Locate the cell with the specified text and output its [x, y] center coordinate. 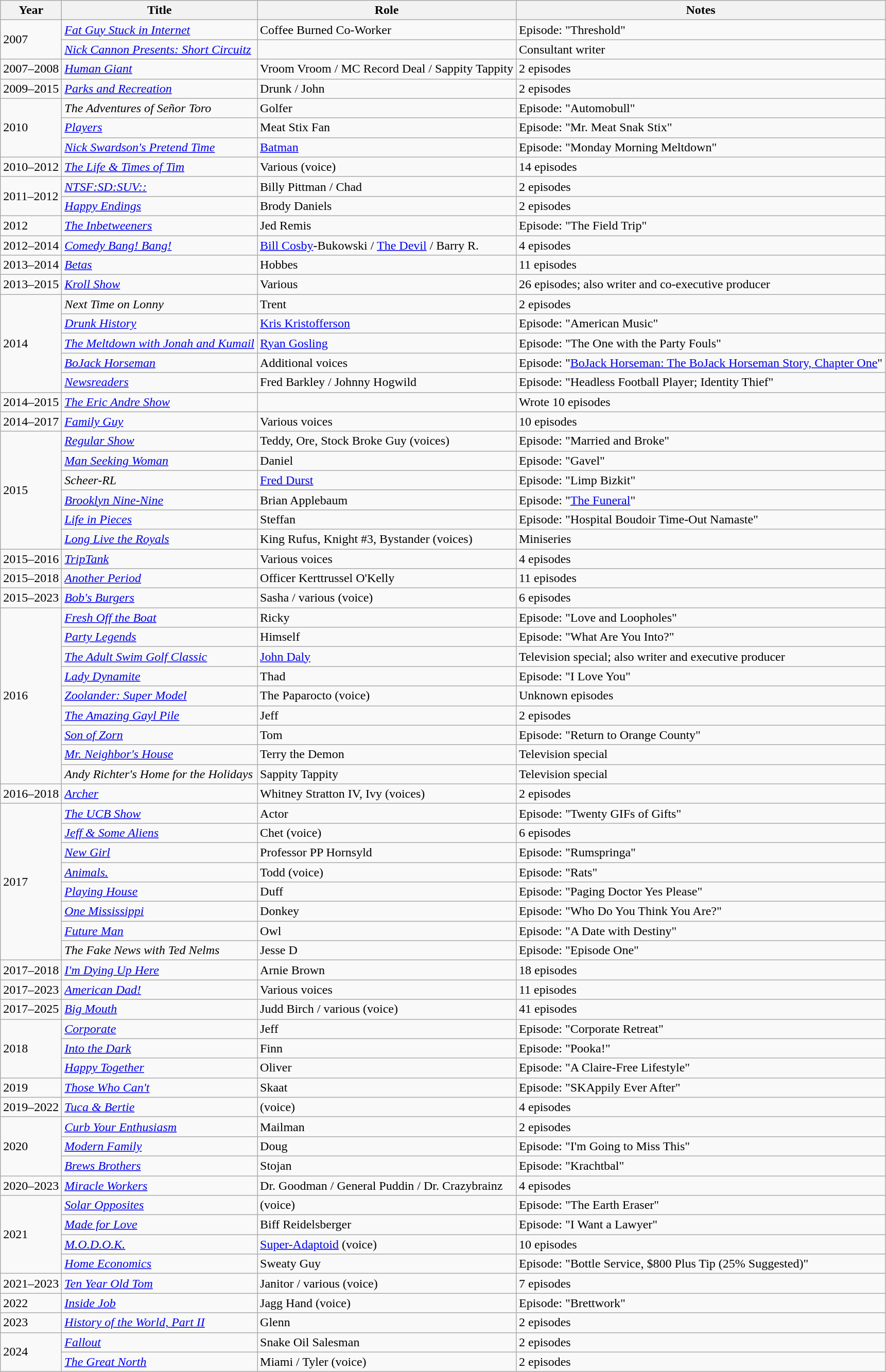
Solar Opposites [160, 1205]
Episode: "Married and Broke" [700, 441]
The Paparocto (voice) [387, 696]
Tuca & Bertie [160, 1107]
Owl [387, 931]
Episode: "The Field Trip" [700, 225]
2022 [31, 1303]
Episode: "Hospital Boudoir Time-Out Namaste" [700, 519]
41 episodes [700, 1009]
Newsreaders [160, 382]
Zoolander: Super Model [160, 696]
2009–2015 [31, 89]
Playing House [160, 892]
Vroom Vroom / MC Record Deal / Sappity Tappity [387, 69]
Family Guy [160, 421]
Himself [387, 637]
Fallout [160, 1342]
Todd (voice) [387, 872]
Kroll Show [160, 285]
Episode: "Automobull" [700, 108]
New Girl [160, 852]
2012–2014 [31, 245]
Brian Applebaum [387, 500]
Professor PP Hornsyld [387, 852]
Archer [160, 794]
Episode: "I Want a Lawyer" [700, 1225]
American Dad! [160, 990]
2015–2023 [31, 598]
Title [160, 10]
14 episodes [700, 167]
Animals. [160, 872]
Another Period [160, 578]
The Eric Andre Show [160, 402]
Life in Pieces [160, 519]
Modern Family [160, 1146]
2015–2018 [31, 578]
Ten Year Old Tom [160, 1283]
Miniseries [700, 539]
Episode: "American Music" [700, 324]
Skaat [387, 1087]
Curb Your Enthusiasm [160, 1127]
Officer Kerttrussel O'Kelly [387, 578]
Miracle Workers [160, 1185]
Jagg Hand (voice) [387, 1303]
Glenn [387, 1323]
Teddy, Ore, Stock Broke Guy (voices) [387, 441]
Daniel [387, 461]
Made for Love [160, 1225]
2018 [31, 1048]
2014 [31, 343]
Episode: "I Love You" [700, 676]
Stojan [387, 1166]
Betas [160, 265]
Son of Zorn [160, 735]
Episode: "Corporate Retreat" [700, 1029]
7 episodes [700, 1283]
Judd Birch / various (voice) [387, 1009]
2007 [31, 40]
Episode: "The One with the Party Fouls" [700, 343]
Thad [387, 676]
2017–2018 [31, 970]
Comedy Bang! Bang! [160, 245]
Duff [387, 892]
Episode: "I'm Going to Miss This" [700, 1146]
Biff Reidelsberger [387, 1225]
2010–2012 [31, 167]
Drunk / John [387, 89]
Home Economics [160, 1264]
Episode: "Episode One" [700, 951]
Wrote 10 episodes [700, 402]
2011–2012 [31, 196]
Next Time on Lonny [160, 304]
Steffan [387, 519]
John Daly [387, 657]
Sappity Tappity [387, 774]
Actor [387, 813]
2020 [31, 1146]
Super-Adaptoid (voice) [387, 1244]
King Rufus, Knight #3, Bystander (voices) [387, 539]
2017 [31, 882]
Episode: "Limp Bizkit" [700, 480]
Various [387, 285]
Episode: "Love and Loopholes" [700, 618]
Episode: "Twenty GIFs of Gifts" [700, 813]
Sasha / various (voice) [387, 598]
Jed Remis [387, 225]
Fred Durst [387, 480]
Episode: "Threshold" [700, 30]
Finn [387, 1048]
Whitney Stratton IV, Ivy (voices) [387, 794]
Fresh Off the Boat [160, 618]
Man Seeking Woman [160, 461]
Sweaty Guy [387, 1264]
NTSF:SD:SUV:: [160, 186]
Bill Cosby-Bukowski / The Devil / Barry R. [387, 245]
Nick Swardson's Pretend Time [160, 147]
18 episodes [700, 970]
Donkey [387, 911]
2021–2023 [31, 1283]
Episode: "A Date with Destiny" [700, 931]
2020–2023 [31, 1185]
Jeff & Some Aliens [160, 833]
Ricky [387, 618]
The Meltdown with Jonah and Kumail [160, 343]
Doug [387, 1146]
Into the Dark [160, 1048]
Oliver [387, 1068]
Episode: "BoJack Horseman: The BoJack Horseman Story, Chapter One" [700, 363]
Mr. Neighbor's House [160, 754]
Episode: "A Claire-Free Lifestyle" [700, 1068]
The Adult Swim Golf Classic [160, 657]
Episode: "SKAppily Ever After" [700, 1087]
Tom [387, 735]
Janitor / various (voice) [387, 1283]
2012 [31, 225]
2024 [31, 1352]
Chet (voice) [387, 833]
Corporate [160, 1029]
Miami / Tyler (voice) [387, 1362]
Episode: "Paging Doctor Yes Please" [700, 892]
26 episodes; also writer and co-executive producer [700, 285]
2007–2008 [31, 69]
Ryan Gosling [387, 343]
BoJack Horseman [160, 363]
Golfer [387, 108]
Episode: "What Are You Into?" [700, 637]
Future Man [160, 931]
Happy Endings [160, 206]
Episode: "Monday Morning Meltdown" [700, 147]
Fat Guy Stuck in Internet [160, 30]
Mailman [387, 1127]
2016 [31, 696]
Episode: "Krachtbal" [700, 1166]
Arnie Brown [387, 970]
Kris Kristofferson [387, 324]
Episode: "Rats" [700, 872]
Party Legends [160, 637]
Episode: "Brettwork" [700, 1303]
The Inbetweeners [160, 225]
Bob's Burgers [160, 598]
Unknown episodes [700, 696]
Players [160, 128]
Episode: "The Funeral" [700, 500]
Long Live the Royals [160, 539]
2015–2016 [31, 558]
Happy Together [160, 1068]
Regular Show [160, 441]
Various (voice) [387, 167]
Role [387, 10]
One Mississippi [160, 911]
Hobbes [387, 265]
Inside Job [160, 1303]
Parks and Recreation [160, 89]
Jesse D [387, 951]
2013–2014 [31, 265]
Year [31, 10]
Batman [387, 147]
Coffee Burned Co-Worker [387, 30]
Episode: "Gavel" [700, 461]
2015 [31, 490]
Brews Brothers [160, 1166]
2013–2015 [31, 285]
Scheer-RL [160, 480]
Human Giant [160, 69]
Consultant writer [700, 49]
2014–2015 [31, 402]
The UCB Show [160, 813]
Dr. Goodman / General Puddin / Dr. Crazybrainz [387, 1185]
Episode: "Bottle Service, $800 Plus Tip (25% Suggested)" [700, 1264]
2021 [31, 1235]
Episode: "Pooka!" [700, 1048]
M.O.D.O.K. [160, 1244]
Drunk History [160, 324]
2019–2022 [31, 1107]
Episode: "Mr. Meat Snak Stix" [700, 128]
2017–2023 [31, 990]
The Great North [160, 1362]
2019 [31, 1087]
Episode: "Rumspringa" [700, 852]
2023 [31, 1323]
Television special; also writer and executive producer [700, 657]
Nick Cannon Presents: Short Circuitz [160, 49]
Meat Stix Fan [387, 128]
2010 [31, 128]
Episode: "The Earth Eraser" [700, 1205]
TripTank [160, 558]
I'm Dying Up Here [160, 970]
Brooklyn Nine-Nine [160, 500]
Episode: "Headless Football Player; Identity Thief" [700, 382]
Brody Daniels [387, 206]
Terry the Demon [387, 754]
2016–2018 [31, 794]
Fred Barkley / Johnny Hogwild [387, 382]
Andy Richter's Home for the Holidays [160, 774]
Lady Dynamite [160, 676]
Episode: "Who Do You Think You Are?" [700, 911]
Episode: "Return to Orange County" [700, 735]
The Fake News with Ted Nelms [160, 951]
Snake Oil Salesman [387, 1342]
The Amazing Gayl Pile [160, 715]
The Life & Times of Tim [160, 167]
History of the World, Part II [160, 1323]
2014–2017 [31, 421]
The Adventures of Señor Toro [160, 108]
Additional voices [387, 363]
Big Mouth [160, 1009]
2017–2025 [31, 1009]
Notes [700, 10]
Trent [387, 304]
Those Who Can't [160, 1087]
Billy Pittman / Chad [387, 186]
